For the text-containing cell, return its midpoint in (x, y) coordinate format. 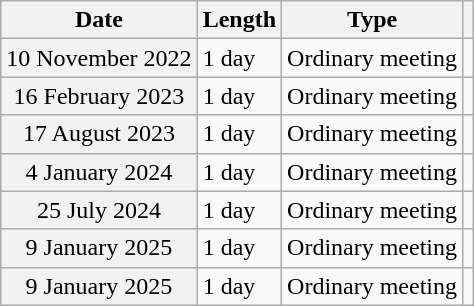
4 January 2024 (99, 172)
25 July 2024 (99, 210)
Date (99, 20)
Type (372, 20)
Length (239, 20)
17 August 2023 (99, 134)
10 November 2022 (99, 58)
16 February 2023 (99, 96)
